Scan for the cell matching the given text and deliver its [x, y] coordinate at center. 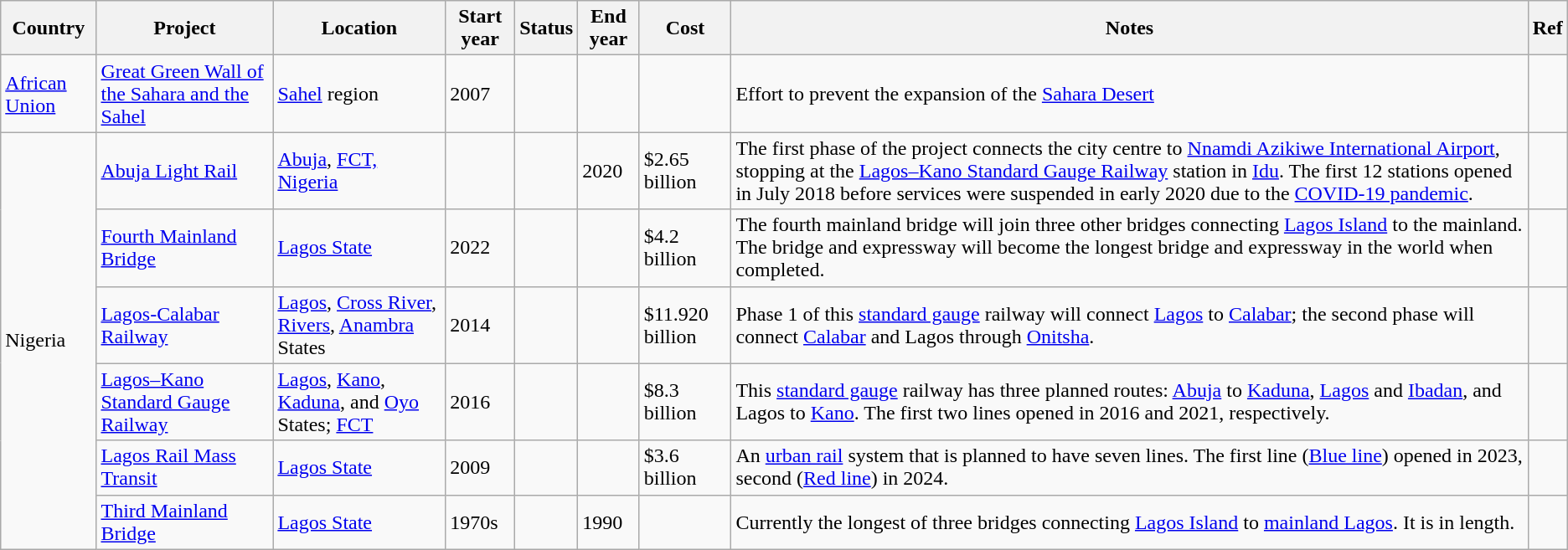
Status [546, 28]
Lagos, Kano, Kaduna, and Oyo States; FCT [359, 402]
$11.920 billion [685, 325]
$2.65 billion [685, 171]
Abuja Light Rail [184, 171]
1970s [481, 522]
African Union [49, 94]
Country [49, 28]
Cost [685, 28]
Start year [481, 28]
Great Green Wall of the Sahara and the Sahel [184, 94]
Ref [1548, 28]
2007 [481, 94]
Nigeria [49, 341]
Sahel region [359, 94]
Abuja, FCT, Nigeria [359, 171]
$8.3 billion [685, 402]
Lagos, Cross River, Rivers, Anambra States [359, 325]
1990 [608, 522]
2022 [481, 248]
Lagos–Kano Standard Gauge Railway [184, 402]
2014 [481, 325]
Lagos Rail Mass Transit [184, 467]
An urban rail system that is planned to have seven lines. The first line (Blue line) opened in 2023, second (Red line) in 2024. [1129, 467]
Project [184, 28]
Fourth Mainland Bridge [184, 248]
Effort to prevent the expansion of the Sahara Desert [1129, 94]
Notes [1129, 28]
Location [359, 28]
2009 [481, 467]
End year [608, 28]
Third Mainland Bridge [184, 522]
Phase 1 of this standard gauge railway will connect Lagos to Calabar; the second phase will connect Calabar and Lagos through Onitsha. [1129, 325]
Lagos-Calabar Railway [184, 325]
2016 [481, 402]
$3.6 billion [685, 467]
$4.2 billion [685, 248]
Currently the longest of three bridges connecting Lagos Island to mainland Lagos. It is in length. [1129, 522]
2020 [608, 171]
